Search for the cell housing the specified text and yield its [x, y] center coordinate. 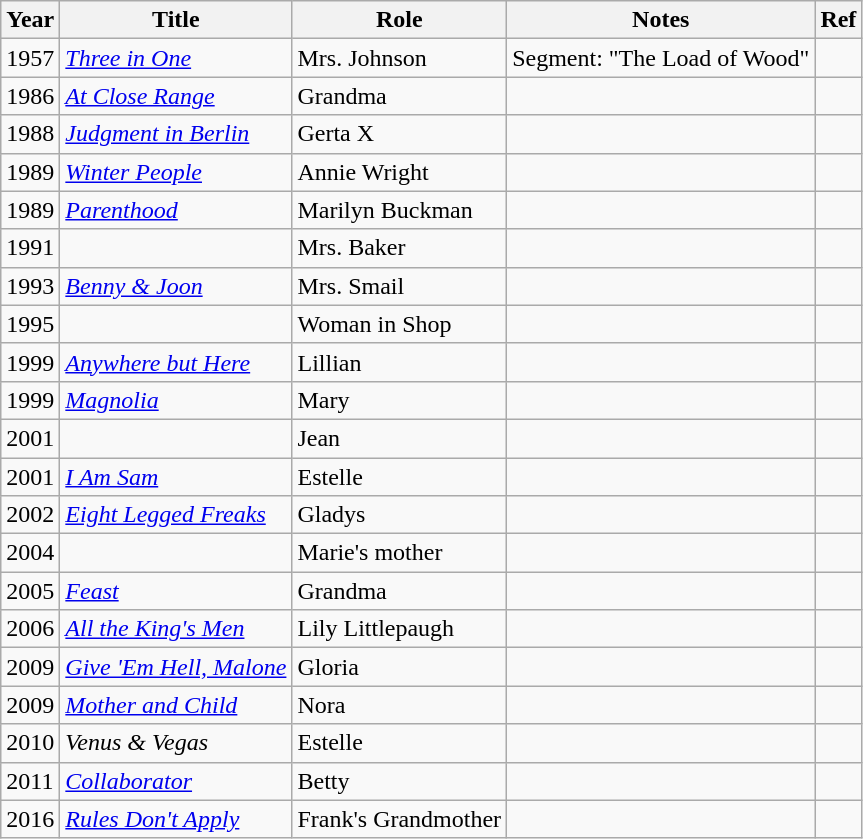
Marie's mother [400, 553]
Mary [400, 400]
Gerta X [400, 134]
Winter People [176, 172]
2011 [30, 781]
Notes [661, 20]
Betty [400, 781]
Annie Wright [400, 172]
2005 [30, 591]
1991 [30, 248]
Three in One [176, 58]
Eight Legged Freaks [176, 515]
Year [30, 20]
Give 'Em Hell, Malone [176, 667]
Mother and Child [176, 705]
Gladys [400, 515]
Nora [400, 705]
2004 [30, 553]
Mrs. Smail [400, 286]
Ref [838, 20]
1986 [30, 96]
Judgment in Berlin [176, 134]
1993 [30, 286]
Title [176, 20]
Venus & Vegas [176, 743]
2010 [30, 743]
I Am Sam [176, 477]
2006 [30, 629]
Benny & Joon [176, 286]
1957 [30, 58]
1995 [30, 324]
Rules Don't Apply [176, 819]
All the King's Men [176, 629]
Lillian [400, 362]
Segment: "The Load of Wood" [661, 58]
2016 [30, 819]
Marilyn Buckman [400, 210]
Anywhere but Here [176, 362]
Mrs. Baker [400, 248]
Woman in Shop [400, 324]
2002 [30, 515]
Feast [176, 591]
Lily Littlepaugh [400, 629]
At Close Range [176, 96]
Gloria [400, 667]
Frank's Grandmother [400, 819]
1988 [30, 134]
Jean [400, 438]
Role [400, 20]
Parenthood [176, 210]
Mrs. Johnson [400, 58]
Collaborator [176, 781]
Magnolia [176, 400]
